For the text-containing cell, return its midpoint in [x, y] coordinate format. 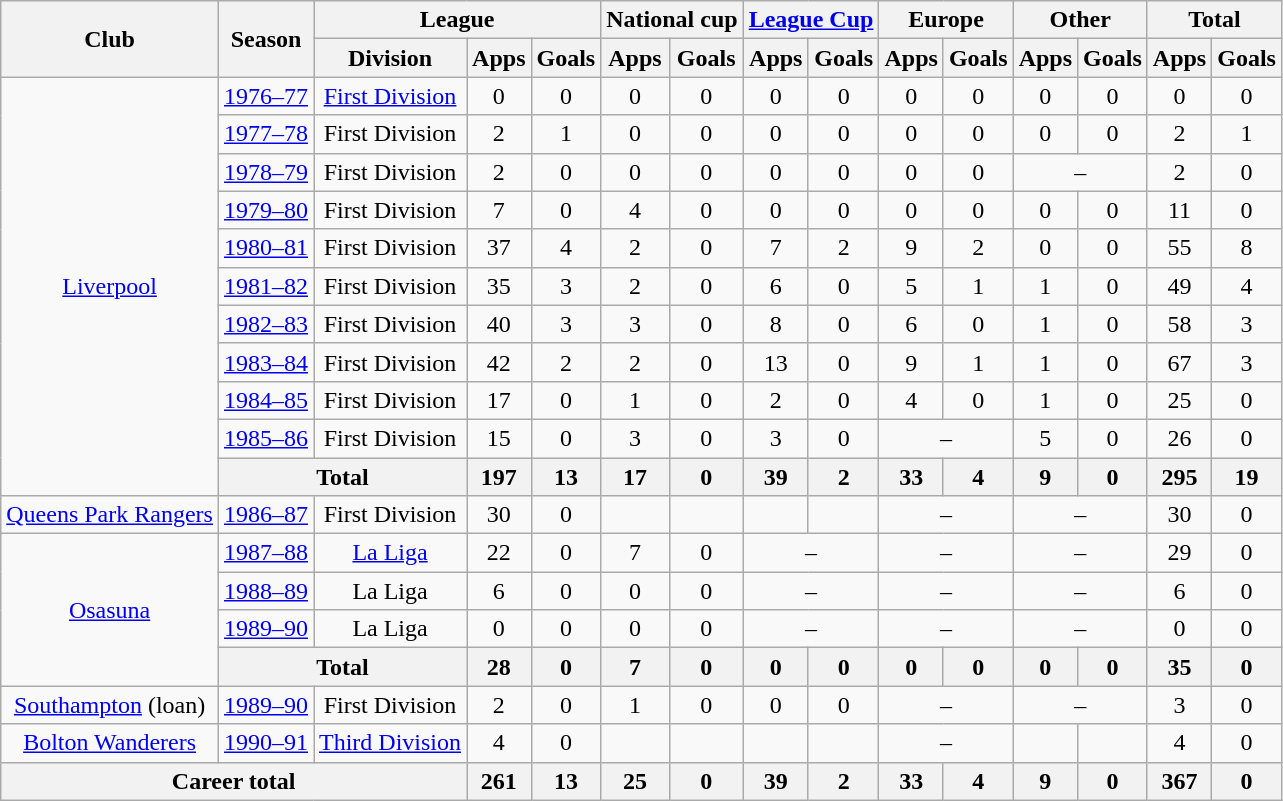
295 [1179, 477]
1981–82 [266, 286]
1988–89 [266, 591]
40 [499, 324]
Club [110, 39]
Europe [946, 20]
28 [499, 667]
1980–81 [266, 248]
19 [1247, 477]
29 [1179, 553]
Liverpool [110, 286]
22 [499, 553]
Third Division [390, 743]
42 [499, 362]
1976–77 [266, 96]
1990–91 [266, 743]
1985–86 [266, 438]
197 [499, 477]
1987–88 [266, 553]
Season [266, 39]
Career total [234, 781]
Queens Park Rangers [110, 515]
58 [1179, 324]
1984–85 [266, 400]
League Cup [811, 20]
37 [499, 248]
55 [1179, 248]
1979–80 [266, 210]
Southampton (loan) [110, 705]
League [458, 20]
261 [499, 781]
Bolton Wanderers [110, 743]
67 [1179, 362]
Other [1080, 20]
Division [390, 58]
National cup [672, 20]
367 [1179, 781]
Osasuna [110, 610]
1982–83 [266, 324]
1977–78 [266, 134]
15 [499, 438]
1983–84 [266, 362]
49 [1179, 286]
1986–87 [266, 515]
11 [1179, 210]
26 [1179, 438]
1978–79 [266, 172]
